Locate the cell with the specified text and output its (X, Y) center coordinate. 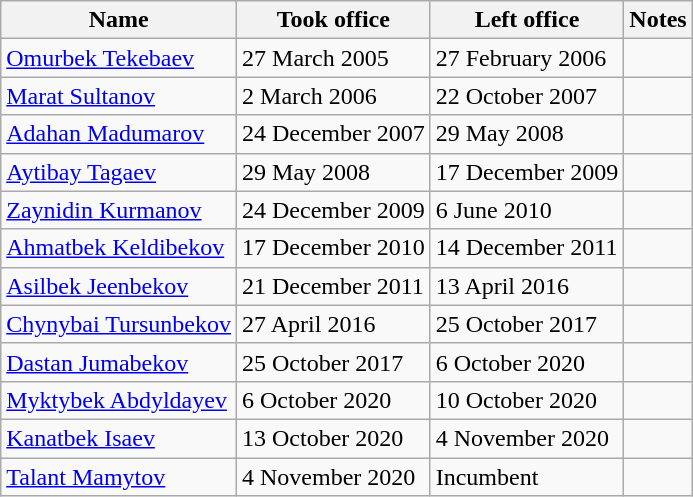
Name (119, 20)
Left office (527, 20)
Talant Mamytov (119, 477)
Chynybai Tursunbekov (119, 324)
2 March 2006 (334, 96)
24 December 2007 (334, 134)
Kanatbek Isaev (119, 438)
Asilbek Jeenbekov (119, 286)
27 March 2005 (334, 58)
13 October 2020 (334, 438)
14 December 2011 (527, 248)
Incumbent (527, 477)
Notes (658, 20)
27 February 2006 (527, 58)
Ahmatbek Keldibekov (119, 248)
Aytibay Tagaev (119, 172)
24 December 2009 (334, 210)
Zaynidin Kurmanov (119, 210)
Took office (334, 20)
21 December 2011 (334, 286)
Myktybek Abdyldayev (119, 400)
Omurbek Tekebaev (119, 58)
27 April 2016 (334, 324)
Marat Sultanov (119, 96)
22 October 2007 (527, 96)
10 October 2020 (527, 400)
6 June 2010 (527, 210)
Adahan Madumarov (119, 134)
17 December 2009 (527, 172)
Dastan Jumabekov (119, 362)
17 December 2010 (334, 248)
13 April 2016 (527, 286)
